For the text-containing cell, return its midpoint in (x, y) coordinate format. 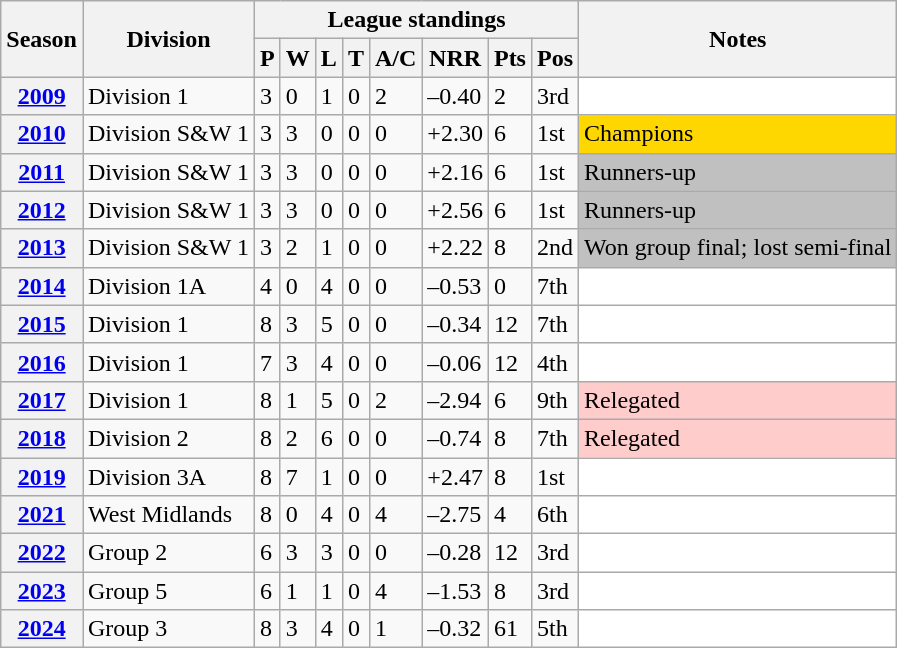
+2.16 (456, 172)
Division 2 (168, 438)
2015 (42, 324)
5th (554, 629)
+2.47 (456, 477)
2011 (42, 172)
2019 (42, 477)
Group 2 (168, 553)
West Midlands (168, 515)
Division 3A (168, 477)
–2.75 (456, 515)
2016 (42, 362)
Pos (554, 58)
T (356, 58)
–0.34 (456, 324)
2012 (42, 210)
2nd (554, 248)
Notes (738, 39)
–0.74 (456, 438)
Division (168, 39)
–0.40 (456, 96)
2022 (42, 553)
+2.22 (456, 248)
–0.32 (456, 629)
2014 (42, 286)
Season (42, 39)
+2.30 (456, 134)
P (267, 58)
Group 5 (168, 591)
League standings (416, 20)
4th (554, 362)
–2.94 (456, 400)
2021 (42, 515)
L (328, 58)
61 (510, 629)
2018 (42, 438)
2009 (42, 96)
2017 (42, 400)
–0.28 (456, 553)
–0.53 (456, 286)
Champions (738, 134)
+2.56 (456, 210)
2024 (42, 629)
–0.06 (456, 362)
2013 (42, 248)
9th (554, 400)
Group 3 (168, 629)
2023 (42, 591)
A/C (395, 58)
–1.53 (456, 591)
2010 (42, 134)
Division 1A (168, 286)
W (298, 58)
NRR (456, 58)
6th (554, 515)
Won group final; lost semi-final (738, 248)
Pts (510, 58)
